Determine the (X, Y) coordinate at the center of the cell enclosing the given text.  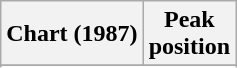
Peakposition (189, 34)
Chart (1987) (72, 34)
